Return [x, y] of the center of cell containing provided text 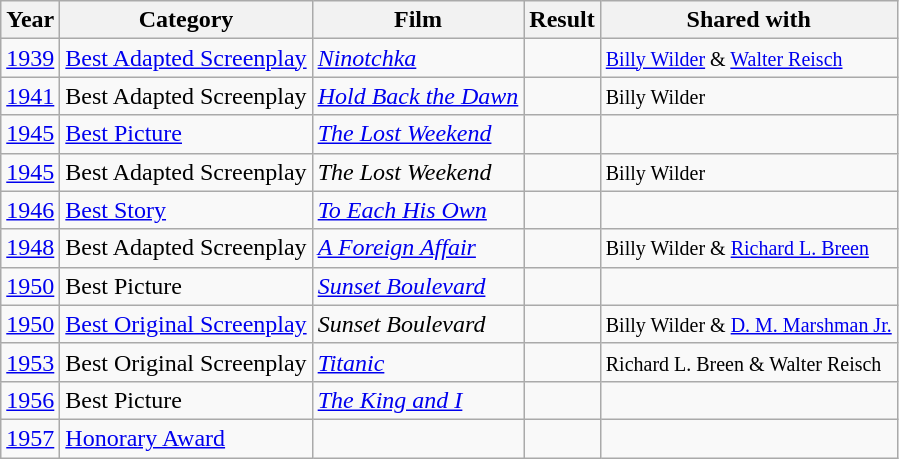
Ninotchka [418, 58]
Film [418, 20]
Shared with [748, 20]
Hold Back the Dawn [418, 96]
Best Story [186, 210]
1953 [30, 362]
1941 [30, 96]
1948 [30, 248]
Year [30, 20]
Result [562, 20]
Billy Wilder & D. M. Marshman Jr. [748, 324]
Billy Wilder & Walter Reisch [748, 58]
Honorary Award [186, 438]
To Each His Own [418, 210]
Titanic [418, 362]
Richard L. Breen & Walter Reisch [748, 362]
A Foreign Affair [418, 248]
1956 [30, 400]
1939 [30, 58]
Billy Wilder & Richard L. Breen [748, 248]
The King and I [418, 400]
1957 [30, 438]
1946 [30, 210]
Category [186, 20]
